Return the [X, Y] coordinate for the center point of the cell that contains the specified text.  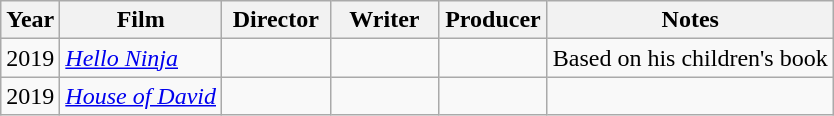
Film [141, 20]
Year [30, 20]
Writer [384, 20]
Producer [494, 20]
Director [276, 20]
Hello Ninja [141, 58]
House of David [141, 96]
Based on his children's book [690, 58]
Notes [690, 20]
